Search for the cell housing the specified text and yield its (X, Y) center coordinate. 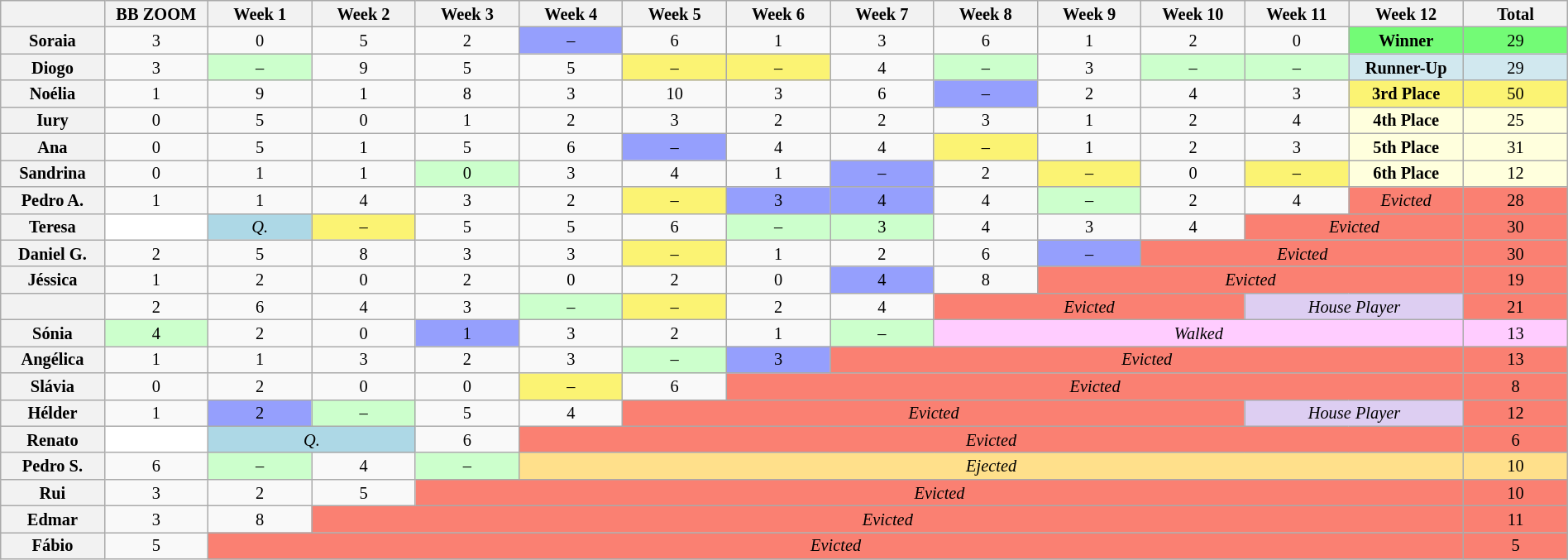
4th Place (1406, 120)
Sónia (53, 333)
Pedro A. (53, 199)
6th Place (1406, 173)
19 (1515, 280)
BB ZOOM (155, 13)
31 (1515, 146)
Teresa (53, 227)
Week 4 (571, 13)
25 (1515, 120)
Week 8 (986, 13)
Fábio (53, 545)
28 (1515, 199)
21 (1515, 306)
Rui (53, 492)
Week 5 (675, 13)
Edmar (53, 519)
Daniel G. (53, 253)
Week 11 (1297, 13)
Week 6 (777, 13)
Week 7 (882, 13)
Jéssica (53, 280)
5th Place (1406, 146)
Noélia (53, 93)
Ana (53, 146)
Total (1515, 13)
Week 9 (1088, 13)
Soraia (53, 40)
Week 2 (364, 13)
Walked (1199, 333)
Sandrina (53, 173)
Runner-Up (1406, 67)
Hélder (53, 413)
11 (1515, 519)
Week 12 (1406, 13)
Ejected (992, 466)
Iury (53, 120)
3rd Place (1406, 93)
Week 10 (1193, 13)
Diogo (53, 67)
Week 1 (260, 13)
Winner (1406, 40)
50 (1515, 93)
Week 3 (466, 13)
Renato (53, 439)
Pedro S. (53, 466)
Angélica (53, 359)
Slávia (53, 386)
